Extract the [x, y] coordinate from the center of the cell holding the provided text.  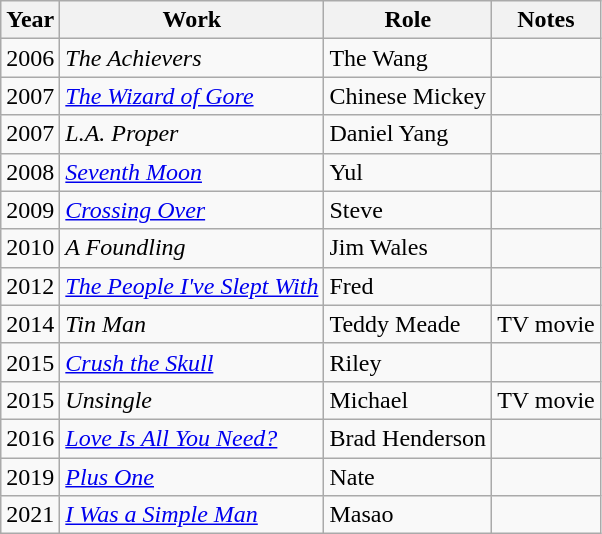
2012 [30, 286]
Steve [408, 210]
2009 [30, 210]
Chinese Mickey [408, 96]
Tin Man [192, 324]
The People I've Slept With [192, 286]
Love Is All You Need? [192, 438]
Jim Wales [408, 248]
L.A. Proper [192, 134]
The Achievers [192, 58]
The Wang [408, 58]
2006 [30, 58]
2008 [30, 172]
2010 [30, 248]
Crush the Skull [192, 362]
A Foundling [192, 248]
Daniel Yang [408, 134]
Seventh Moon [192, 172]
Unsingle [192, 400]
2014 [30, 324]
I Was a Simple Man [192, 515]
Fred [408, 286]
Crossing Over [192, 210]
2021 [30, 515]
Teddy Meade [408, 324]
Yul [408, 172]
Notes [546, 20]
Nate [408, 477]
2019 [30, 477]
Masao [408, 515]
Year [30, 20]
Riley [408, 362]
Work [192, 20]
2016 [30, 438]
Michael [408, 400]
The Wizard of Gore [192, 96]
Plus One [192, 477]
Brad Henderson [408, 438]
Role [408, 20]
